Scan for the cell matching the given text and deliver its [X, Y] coordinate at center. 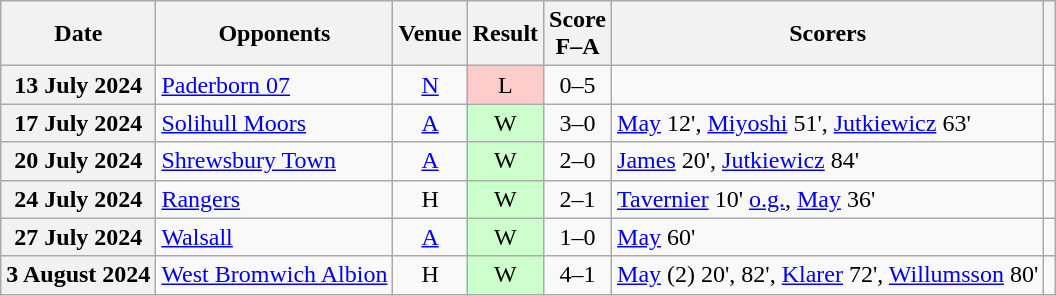
13 July 2024 [78, 85]
3–0 [578, 123]
Scorers [828, 34]
24 July 2024 [78, 199]
2–1 [578, 199]
N [430, 85]
1–0 [578, 237]
Result [505, 34]
Solihull Moors [274, 123]
James 20', Jutkiewicz 84' [828, 161]
Date [78, 34]
Walsall [274, 237]
L [505, 85]
Shrewsbury Town [274, 161]
May (2) 20', 82', Klarer 72', Willumsson 80' [828, 275]
Opponents [274, 34]
4–1 [578, 275]
ScoreF–A [578, 34]
3 August 2024 [78, 275]
May 60' [828, 237]
West Bromwich Albion [274, 275]
Tavernier 10' o.g., May 36' [828, 199]
2–0 [578, 161]
0–5 [578, 85]
May 12', Miyoshi 51', Jutkiewicz 63' [828, 123]
27 July 2024 [78, 237]
17 July 2024 [78, 123]
20 July 2024 [78, 161]
Venue [430, 34]
Paderborn 07 [274, 85]
Rangers [274, 199]
